Return the [x, y] coordinate for the center point of the cell that contains the specified text.  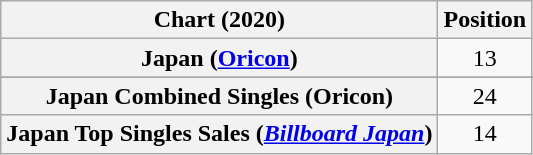
Japan Combined Singles (Oricon) [220, 96]
Chart (2020) [220, 20]
Position [485, 20]
Japan Top Singles Sales (Billboard Japan) [220, 134]
24 [485, 96]
13 [485, 58]
14 [485, 134]
Japan (Oricon) [220, 58]
